Extract the [X, Y] coordinate from the center of the cell holding the provided text.  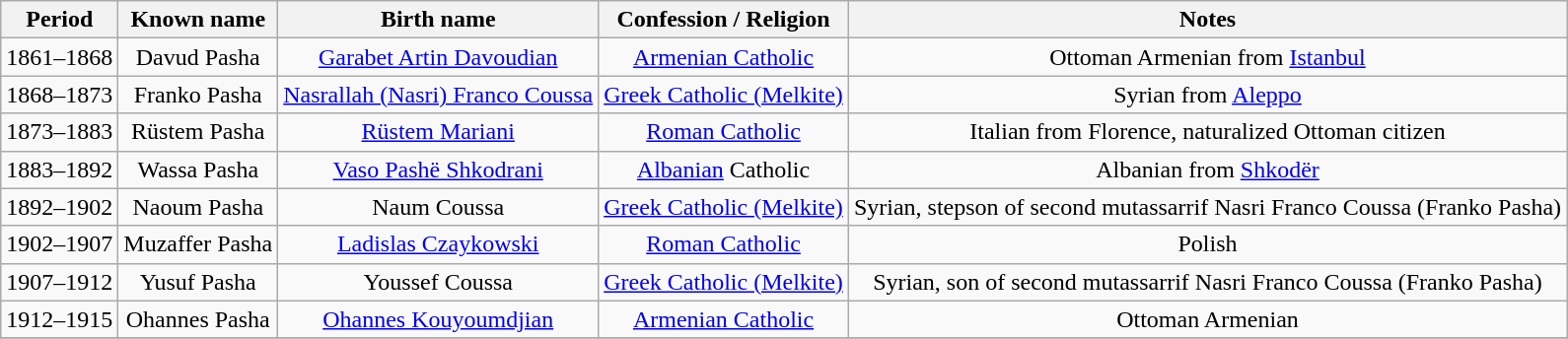
Italian from Florence, naturalized Ottoman citizen [1207, 132]
Polish [1207, 244]
Naum Coussa [438, 207]
1868–1873 [59, 95]
1902–1907 [59, 244]
Syrian from Aleppo [1207, 95]
1907–1912 [59, 282]
1912–1915 [59, 319]
1873–1883 [59, 132]
Syrian, son of second mutassarrif Nasri Franco Coussa (Franko Pasha) [1207, 282]
Davud Pasha [198, 57]
Albanian Catholic [724, 169]
Confession / Religion [724, 20]
Rüstem Mariani [438, 132]
Period [59, 20]
Yusuf Pasha [198, 282]
Ohannes Kouyoumdjian [438, 319]
Albanian from Shkodër [1207, 169]
Syrian, stepson of second mutassarrif Nasri Franco Coussa (Franko Pasha) [1207, 207]
Notes [1207, 20]
Nasrallah (Nasri) Franco Coussa [438, 95]
Birth name [438, 20]
1883–1892 [59, 169]
Ladislas Czaykowski [438, 244]
Muzaffer Pasha [198, 244]
Vaso Pashë Shkodrani [438, 169]
1892–1902 [59, 207]
Ottoman Armenian from Istanbul [1207, 57]
Rüstem Pasha [198, 132]
Wassa Pasha [198, 169]
Garabet Artin Davoudian [438, 57]
Known name [198, 20]
1861–1868 [59, 57]
Ottoman Armenian [1207, 319]
Franko Pasha [198, 95]
Naoum Pasha [198, 207]
Youssef Coussa [438, 282]
Ohannes Pasha [198, 319]
